Find where the given text appears and provide that cell's center as [x, y] coordinate. 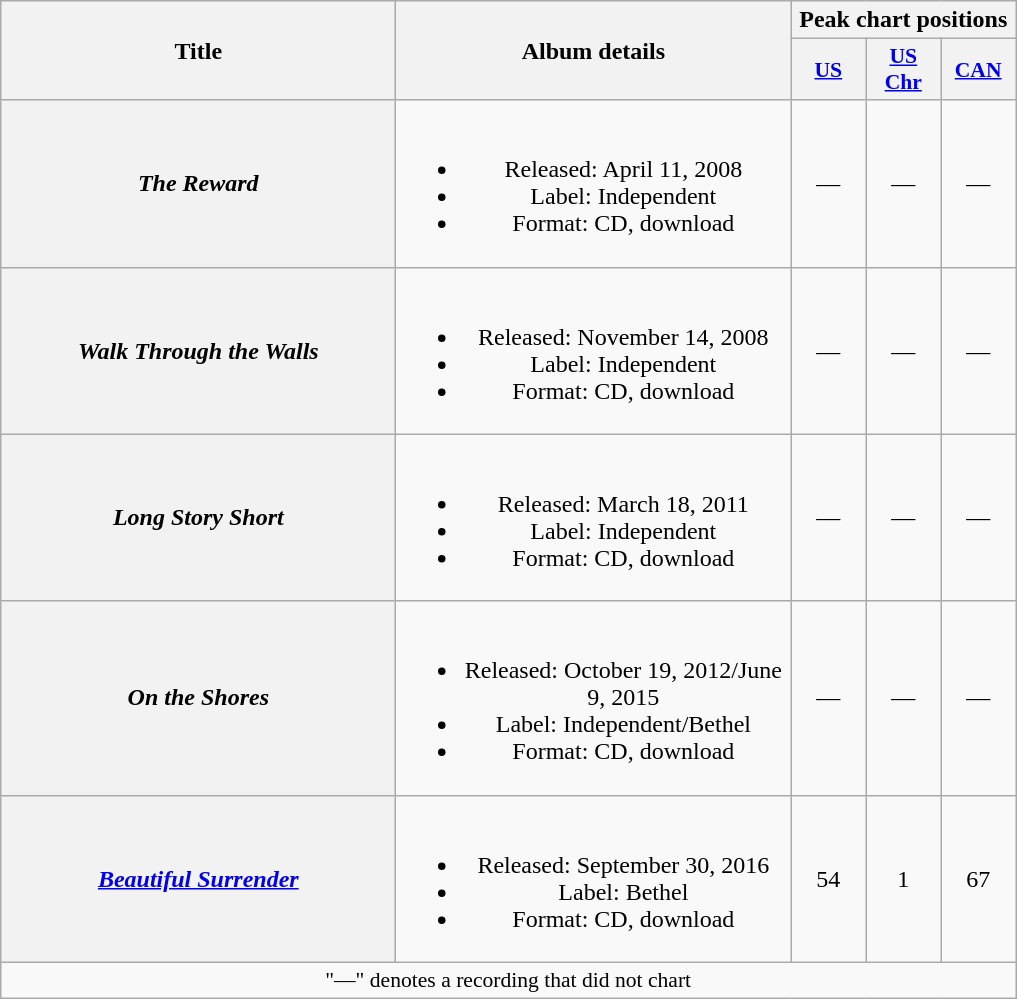
Beautiful Surrender [198, 878]
Long Story Short [198, 518]
Released: April 11, 2008Label: IndependentFormat: CD, download [594, 184]
54 [828, 878]
Walk Through the Walls [198, 350]
1 [904, 878]
US [828, 70]
Released: September 30, 2016Label: BethelFormat: CD, download [594, 878]
The Reward [198, 184]
USChr [904, 70]
CAN [978, 70]
Released: November 14, 2008Label: IndependentFormat: CD, download [594, 350]
"—" denotes a recording that did not chart [508, 980]
Title [198, 50]
67 [978, 878]
Released: March 18, 2011Label: IndependentFormat: CD, download [594, 518]
Peak chart positions [904, 20]
On the Shores [198, 698]
Released: October 19, 2012/June 9, 2015Label: Independent/BethelFormat: CD, download [594, 698]
Album details [594, 50]
